Find where the given text appears and provide that cell's center as [x, y] coordinate. 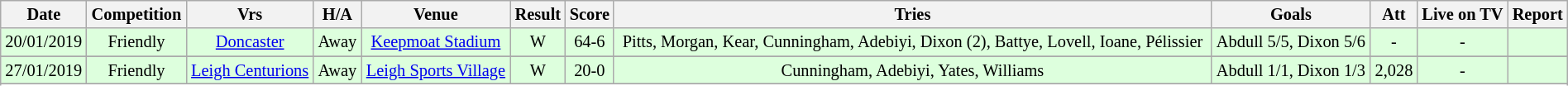
Abdull 5/5, Dixon 5/6 [1292, 42]
Competition [136, 14]
Leigh Centurions [250, 70]
Doncaster [250, 42]
Tries [912, 14]
Result [538, 14]
2,028 [1394, 70]
Vrs [250, 14]
64-6 [589, 42]
Keepmoat Stadium [437, 42]
H/A [337, 14]
Report [1537, 14]
Goals [1292, 14]
Leigh Sports Village [437, 70]
Att [1394, 14]
Venue [437, 14]
Score [589, 14]
Cunningham, Adebiyi, Yates, Williams [912, 70]
Pitts, Morgan, Kear, Cunningham, Adebiyi, Dixon (2), Battye, Lovell, Ioane, Pélissier [912, 42]
20-0 [589, 70]
Abdull 1/1, Dixon 1/3 [1292, 70]
Live on TV [1463, 14]
Date [44, 14]
27/01/2019 [44, 70]
20/01/2019 [44, 42]
